Identify which cell holds the provided text, then report its (X, Y) central coordinate. 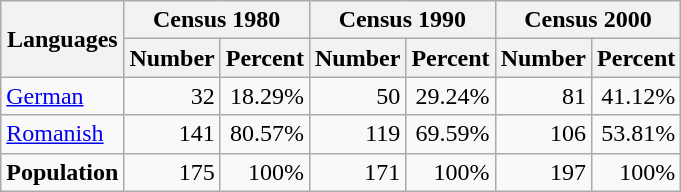
18.29% (264, 96)
Romanish (62, 134)
53.81% (636, 134)
German (62, 96)
197 (543, 172)
Languages (62, 39)
50 (357, 96)
Census 2000 (588, 20)
81 (543, 96)
80.57% (264, 134)
32 (172, 96)
Census 1980 (217, 20)
106 (543, 134)
175 (172, 172)
141 (172, 134)
Population (62, 172)
41.12% (636, 96)
69.59% (450, 134)
Census 1990 (402, 20)
29.24% (450, 96)
119 (357, 134)
171 (357, 172)
